Pinpoint the cell where the given text exists, returning its [x, y] midpoint coordinate. 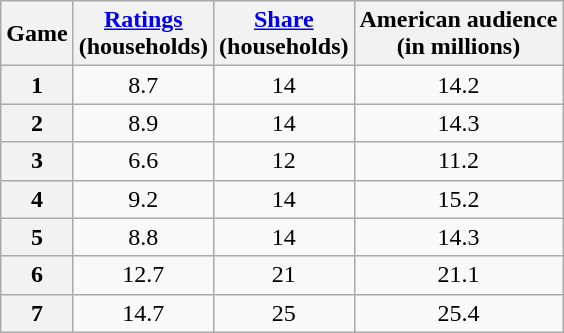
21.1 [458, 275]
3 [37, 161]
11.2 [458, 161]
7 [37, 313]
12.7 [143, 275]
2 [37, 123]
6 [37, 275]
Ratings(households) [143, 34]
15.2 [458, 199]
6.6 [143, 161]
1 [37, 85]
8.9 [143, 123]
American audience(in millions) [458, 34]
8.8 [143, 237]
25 [284, 313]
4 [37, 199]
25.4 [458, 313]
Game [37, 34]
12 [284, 161]
14.7 [143, 313]
8.7 [143, 85]
9.2 [143, 199]
14.2 [458, 85]
21 [284, 275]
Share(households) [284, 34]
5 [37, 237]
